Provide the (X, Y) coordinate of the cell's center where the given text is located.  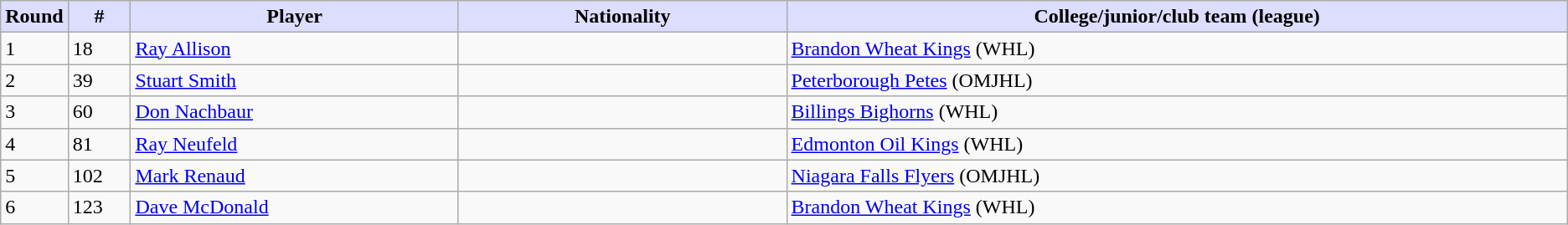
123 (99, 207)
3 (34, 112)
5 (34, 176)
Round (34, 17)
Stuart Smith (295, 80)
1 (34, 49)
Ray Allison (295, 49)
# (99, 17)
Ray Neufeld (295, 144)
39 (99, 80)
Niagara Falls Flyers (OMJHL) (1177, 176)
Peterborough Petes (OMJHL) (1177, 80)
18 (99, 49)
College/junior/club team (league) (1177, 17)
Dave McDonald (295, 207)
Billings Bighorns (WHL) (1177, 112)
Mark Renaud (295, 176)
Player (295, 17)
2 (34, 80)
81 (99, 144)
4 (34, 144)
60 (99, 112)
6 (34, 207)
Nationality (622, 17)
102 (99, 176)
Edmonton Oil Kings (WHL) (1177, 144)
Don Nachbaur (295, 112)
